Search for the cell housing the specified text and yield its (x, y) center coordinate. 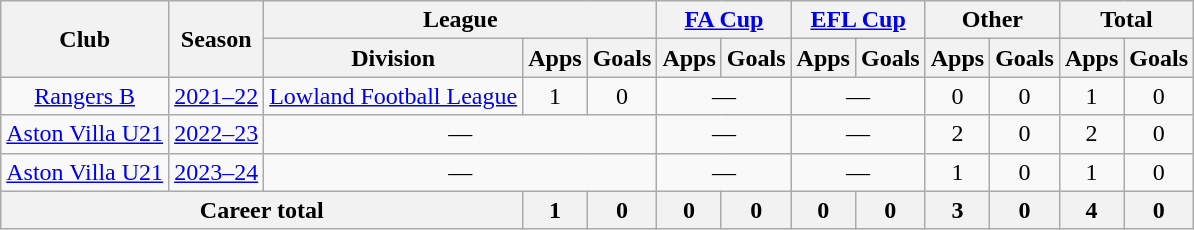
2021–22 (216, 96)
League (460, 20)
2022–23 (216, 134)
Other (992, 20)
Career total (262, 210)
FA Cup (724, 20)
Lowland Football League (394, 96)
Division (394, 58)
Club (85, 39)
Total (1126, 20)
3 (957, 210)
Season (216, 39)
4 (1091, 210)
EFL Cup (858, 20)
Rangers B (85, 96)
2023–24 (216, 172)
